Detect which cell encompasses the target text, then output its [X, Y] center coordinate. 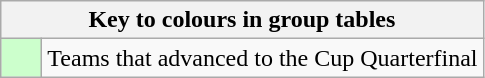
Teams that advanced to the Cup Quarterfinal [262, 58]
Key to colours in group tables [242, 20]
